Pinpoint the cell where the given text exists, returning its (x, y) midpoint coordinate. 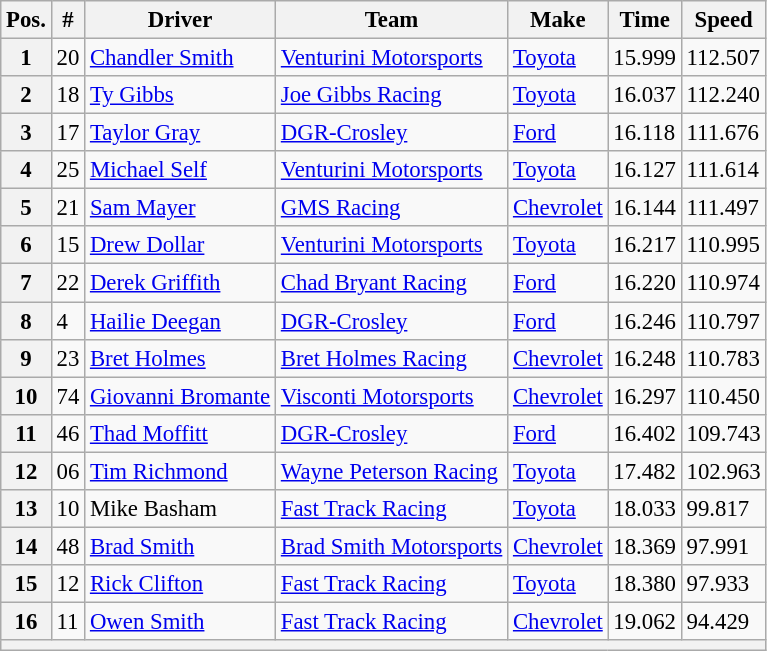
Tim Richmond (180, 471)
2 (26, 95)
Chandler Smith (180, 58)
13 (26, 509)
16.127 (644, 170)
20 (68, 58)
5 (26, 208)
109.743 (724, 433)
18 (68, 95)
97.991 (724, 546)
Michael Self (180, 170)
Bret Holmes Racing (392, 358)
21 (68, 208)
16.297 (644, 396)
16.118 (644, 133)
Sam Mayer (180, 208)
16.402 (644, 433)
111.676 (724, 133)
18.033 (644, 509)
14 (26, 546)
16.144 (644, 208)
Time (644, 20)
Brad Smith Motorsports (392, 546)
8 (26, 321)
17.482 (644, 471)
Speed (724, 20)
1 (26, 58)
Derek Griffith (180, 283)
94.429 (724, 621)
Chad Bryant Racing (392, 283)
06 (68, 471)
16.220 (644, 283)
Bret Holmes (180, 358)
99.817 (724, 509)
74 (68, 396)
Ty Gibbs (180, 95)
18.369 (644, 546)
112.507 (724, 58)
110.450 (724, 396)
Joe Gibbs Racing (392, 95)
Thad Moffitt (180, 433)
Pos. (26, 20)
97.933 (724, 584)
19.062 (644, 621)
3 (26, 133)
Wayne Peterson Racing (392, 471)
6 (26, 245)
16 (26, 621)
112.240 (724, 95)
Drew Dollar (180, 245)
15.999 (644, 58)
16.217 (644, 245)
17 (68, 133)
46 (68, 433)
110.974 (724, 283)
16.248 (644, 358)
GMS Racing (392, 208)
Rick Clifton (180, 584)
Driver (180, 20)
111.614 (724, 170)
7 (26, 283)
25 (68, 170)
Make (558, 20)
110.797 (724, 321)
111.497 (724, 208)
23 (68, 358)
Brad Smith (180, 546)
Mike Basham (180, 509)
110.995 (724, 245)
Taylor Gray (180, 133)
102.963 (724, 471)
16.246 (644, 321)
Visconti Motorsports (392, 396)
16.037 (644, 95)
48 (68, 546)
22 (68, 283)
# (68, 20)
110.783 (724, 358)
Hailie Deegan (180, 321)
Owen Smith (180, 621)
18.380 (644, 584)
Team (392, 20)
9 (26, 358)
Giovanni Bromante (180, 396)
